Scan for the cell matching the given text and deliver its (x, y) coordinate at center. 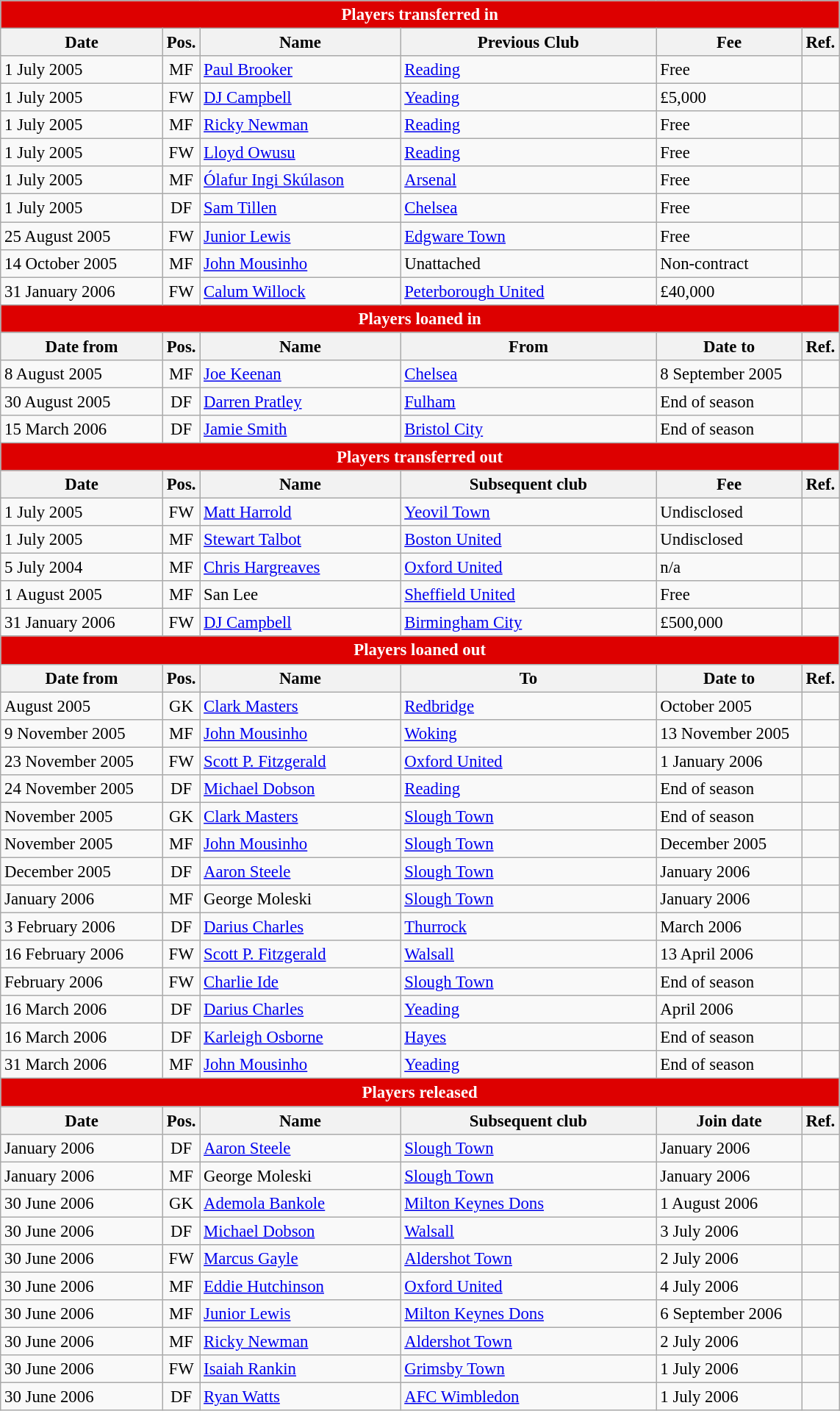
Lloyd Owusu (300, 153)
£40,000 (729, 291)
Non-contract (729, 263)
Boston United (528, 540)
From (528, 346)
8 August 2005 (82, 374)
3 July 2006 (729, 1231)
Birmingham City (528, 623)
Sam Tillen (300, 208)
31 March 2006 (82, 1065)
£5,000 (729, 98)
Ademola Bankole (300, 1203)
August 2005 (82, 706)
Stewart Talbot (300, 540)
Peterborough United (528, 291)
16 February 2006 (82, 954)
October 2005 (729, 706)
9 November 2005 (82, 733)
Hayes (528, 1037)
25 August 2005 (82, 236)
Players released (420, 1093)
Arsenal (528, 180)
Eddie Hutchinson (300, 1286)
Redbridge (528, 706)
Woking (528, 733)
£500,000 (729, 623)
4 July 2006 (729, 1286)
5 July 2004 (82, 568)
March 2006 (729, 927)
Bristol City (528, 429)
Unattached (528, 263)
Ryan Watts (300, 1397)
Jamie Smith (300, 429)
Isaiah Rankin (300, 1369)
24 November 2005 (82, 789)
To (528, 678)
Players loaned in (420, 318)
Matt Harrold (300, 512)
Previous Club (528, 43)
Marcus Gayle (300, 1259)
San Lee (300, 595)
Edgware Town (528, 236)
Players transferred out (420, 457)
6 September 2006 (729, 1314)
1 August 2005 (82, 595)
Join date (729, 1121)
13 April 2006 (729, 954)
Fulham (528, 401)
3 February 2006 (82, 927)
Paul Brooker (300, 70)
Karleigh Osborne (300, 1037)
Grimsby Town (528, 1369)
Sheffield United (528, 595)
1 January 2006 (729, 761)
Players transferred in (420, 15)
15 March 2006 (82, 429)
Charlie Ide (300, 982)
30 August 2005 (82, 401)
23 November 2005 (82, 761)
Chris Hargreaves (300, 568)
Yeovil Town (528, 512)
14 October 2005 (82, 263)
8 September 2005 (729, 374)
Joe Keenan (300, 374)
Ólafur Ingi Skúlason (300, 180)
Players loaned out (420, 651)
13 November 2005 (729, 733)
AFC Wimbledon (528, 1397)
Darren Pratley (300, 401)
Calum Willock (300, 291)
April 2006 (729, 1010)
1 August 2006 (729, 1203)
February 2006 (82, 982)
n/a (729, 568)
Thurrock (528, 927)
